Find where the given text appears and provide that cell's center as (X, Y) coordinate. 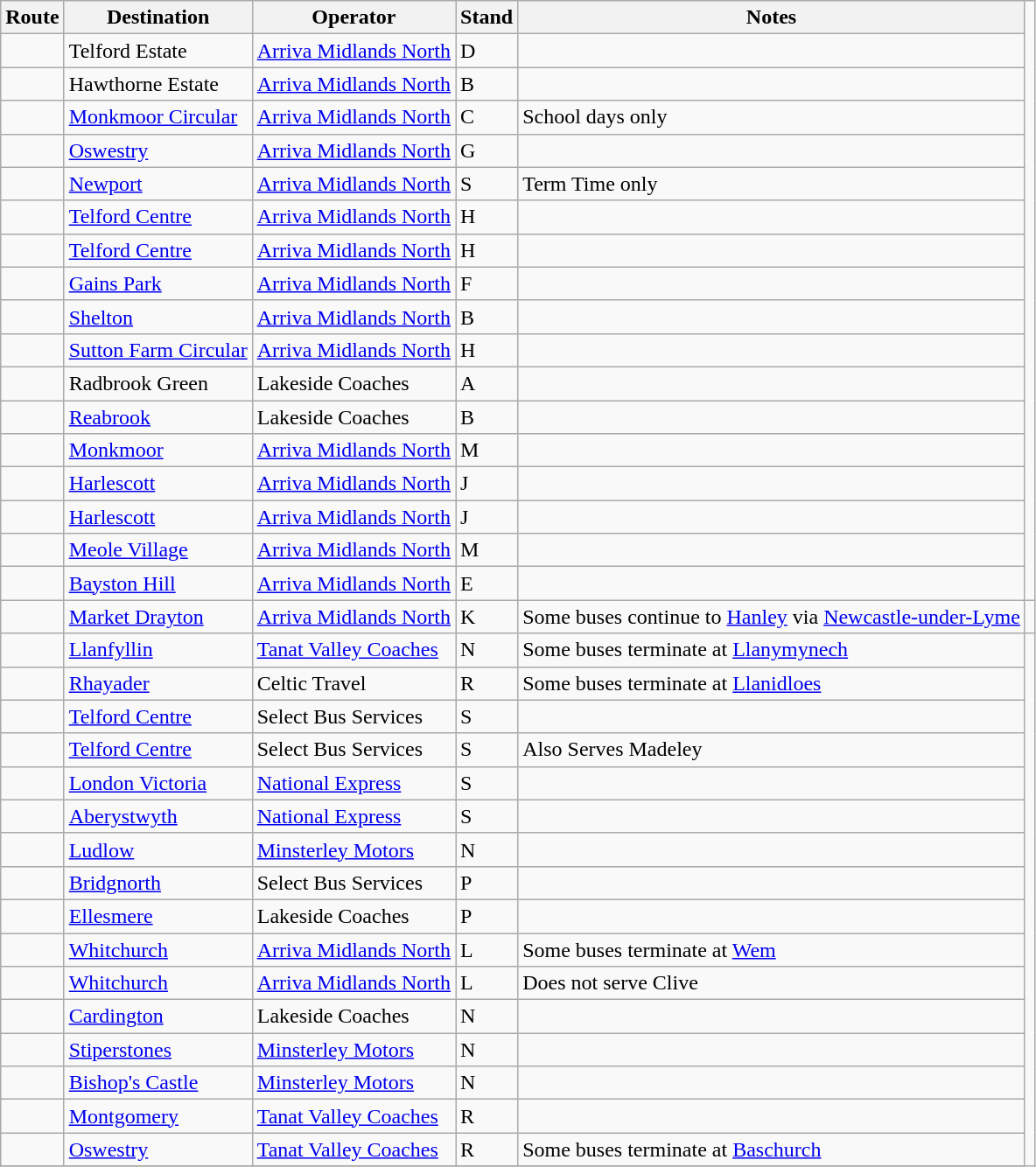
Some buses terminate at Baschurch (772, 1150)
Some buses terminate at Llanymynech (772, 650)
Ludlow (157, 849)
Market Drayton (157, 617)
School days only (772, 117)
Rhayader (157, 683)
Bishop's Castle (157, 1083)
Hawthorne Estate (157, 84)
Montgomery (157, 1116)
Celtic Travel (353, 683)
Monkmoor (157, 451)
A (486, 383)
Term Time only (772, 184)
Route (32, 17)
Radbrook Green (157, 383)
Some buses terminate at Llanidloes (772, 683)
K (486, 617)
D (486, 51)
Llanfyllin (157, 650)
Notes (772, 17)
E (486, 583)
Also Serves Madeley (772, 750)
Bayston Hill (157, 583)
Gains Park (157, 283)
London Victoria (157, 783)
C (486, 117)
Telford Estate (157, 51)
Aberystwyth (157, 816)
Stiperstones (157, 1050)
Sutton Farm Circular (157, 350)
Shelton (157, 317)
Operator (353, 17)
Meole Village (157, 550)
Stand (486, 17)
G (486, 150)
Newport (157, 184)
Bridgnorth (157, 883)
Reabrook (157, 417)
Destination (157, 17)
Ellesmere (157, 916)
Some buses terminate at Wem (772, 949)
Monkmoor Circular (157, 117)
Some buses continue to Hanley via Newcastle-under-Lyme (772, 617)
Cardington (157, 1017)
F (486, 283)
Does not serve Clive (772, 983)
